Scan for the cell matching the given text and deliver its [x, y] coordinate at center. 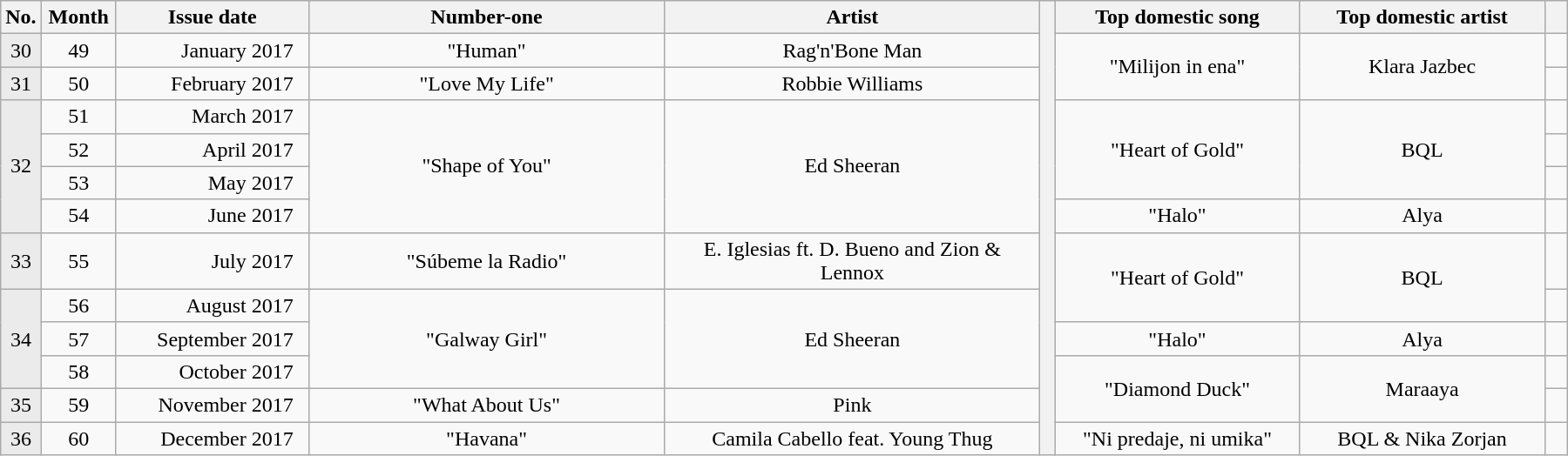
Month [78, 17]
Klara Jazbec [1422, 67]
Rag'n'Bone Man [852, 50]
"Milijon in ena" [1178, 67]
Pink [852, 405]
"Diamond Duck" [1178, 388]
April 2017 [213, 150]
September 2017 [213, 339]
"Shape of You" [486, 166]
60 [78, 438]
31 [21, 84]
49 [78, 50]
July 2017 [213, 261]
November 2017 [213, 405]
October 2017 [213, 372]
"What About Us" [486, 405]
"Galway Girl" [486, 339]
March 2017 [213, 117]
54 [78, 216]
35 [21, 405]
February 2017 [213, 84]
August 2017 [213, 305]
Issue date [213, 17]
Top domestic song [1178, 17]
"Ni predaje, ni umika" [1178, 438]
33 [21, 261]
E. Iglesias ft. D. Bueno and Zion & Lennox [852, 261]
36 [21, 438]
January 2017 [213, 50]
52 [78, 150]
June 2017 [213, 216]
57 [78, 339]
34 [21, 339]
32 [21, 166]
59 [78, 405]
56 [78, 305]
Number-one [486, 17]
No. [21, 17]
December 2017 [213, 438]
"Human" [486, 50]
Robbie Williams [852, 84]
May 2017 [213, 183]
Top domestic artist [1422, 17]
51 [78, 117]
55 [78, 261]
50 [78, 84]
Camila Cabello feat. Young Thug [852, 438]
30 [21, 50]
BQL & Nika Zorjan [1422, 438]
Maraaya [1422, 388]
Artist [852, 17]
58 [78, 372]
"Súbeme la Radio" [486, 261]
"Love My Life" [486, 84]
"Havana" [486, 438]
53 [78, 183]
